Search for the cell housing the specified text and yield its [x, y] center coordinate. 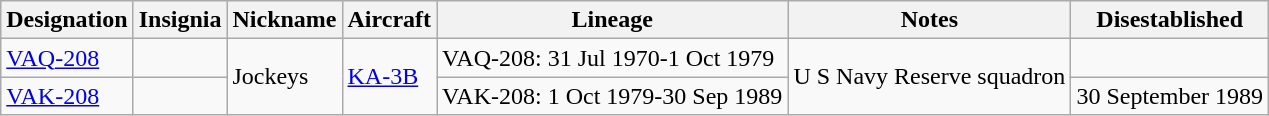
Notes [930, 20]
Aircraft [390, 20]
VAK-208 [67, 96]
Nickname [284, 20]
Disestablished [1170, 20]
30 September 1989 [1170, 96]
VAK-208: 1 Oct 1979-30 Sep 1989 [612, 96]
U S Navy Reserve squadron [930, 77]
Jockeys [284, 77]
Lineage [612, 20]
KA-3B [390, 77]
Designation [67, 20]
VAQ-208: 31 Jul 1970-1 Oct 1979 [612, 58]
VAQ-208 [67, 58]
Insignia [180, 20]
